Detect which cell encompasses the target text, then output its (X, Y) center coordinate. 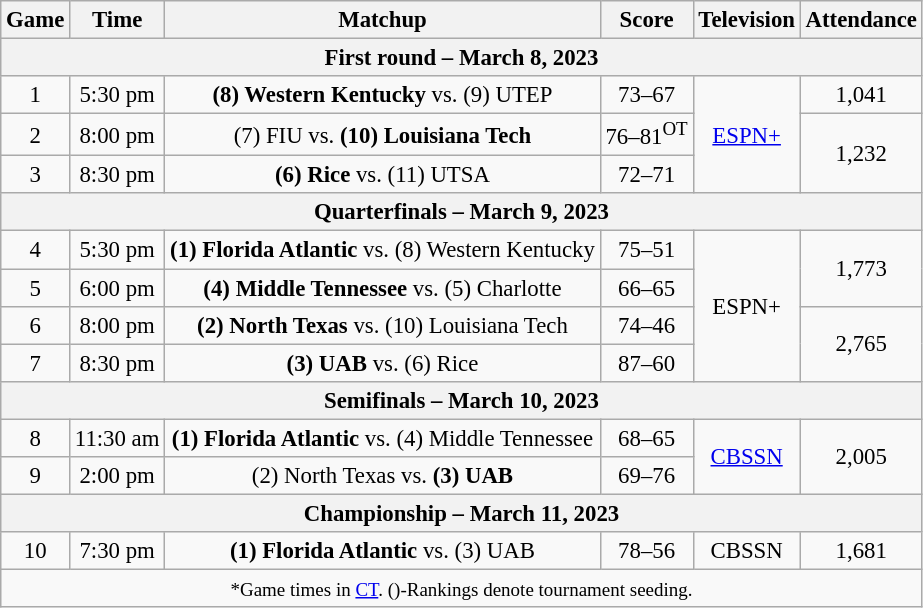
9 (36, 476)
Semifinals – March 10, 2023 (462, 400)
(2) North Texas vs. (3) UAB (382, 476)
Game (36, 20)
87–60 (646, 363)
*Game times in CT. ()-Rankings denote tournament seeding. (462, 588)
8 (36, 438)
6:00 pm (118, 288)
73–67 (646, 95)
(1) Florida Atlantic vs. (4) Middle Tennessee (382, 438)
Matchup (382, 20)
7 (36, 363)
7:30 pm (118, 551)
(1) Florida Atlantic vs. (3) UAB (382, 551)
1,041 (861, 95)
1,681 (861, 551)
Score (646, 20)
Quarterfinals – March 9, 2023 (462, 213)
11:30 am (118, 438)
78–56 (646, 551)
Time (118, 20)
76–81OT (646, 135)
(3) UAB vs. (6) Rice (382, 363)
(8) Western Kentucky vs. (9) UTEP (382, 95)
75–51 (646, 250)
72–71 (646, 175)
First round – March 8, 2023 (462, 58)
(7) FIU vs. (10) Louisiana Tech (382, 135)
Attendance (861, 20)
2 (36, 135)
1,232 (861, 154)
3 (36, 175)
69–76 (646, 476)
1 (36, 95)
Television (746, 20)
(6) Rice vs. (11) UTSA (382, 175)
5 (36, 288)
4 (36, 250)
74–46 (646, 325)
Championship – March 11, 2023 (462, 513)
10 (36, 551)
68–65 (646, 438)
(2) North Texas vs. (10) Louisiana Tech (382, 325)
66–65 (646, 288)
6 (36, 325)
2:00 pm (118, 476)
2,005 (861, 456)
(4) Middle Tennessee vs. (5) Charlotte (382, 288)
1,773 (861, 268)
2,765 (861, 344)
(1) Florida Atlantic vs. (8) Western Kentucky (382, 250)
